Identify which cell holds the provided text, then report its (x, y) central coordinate. 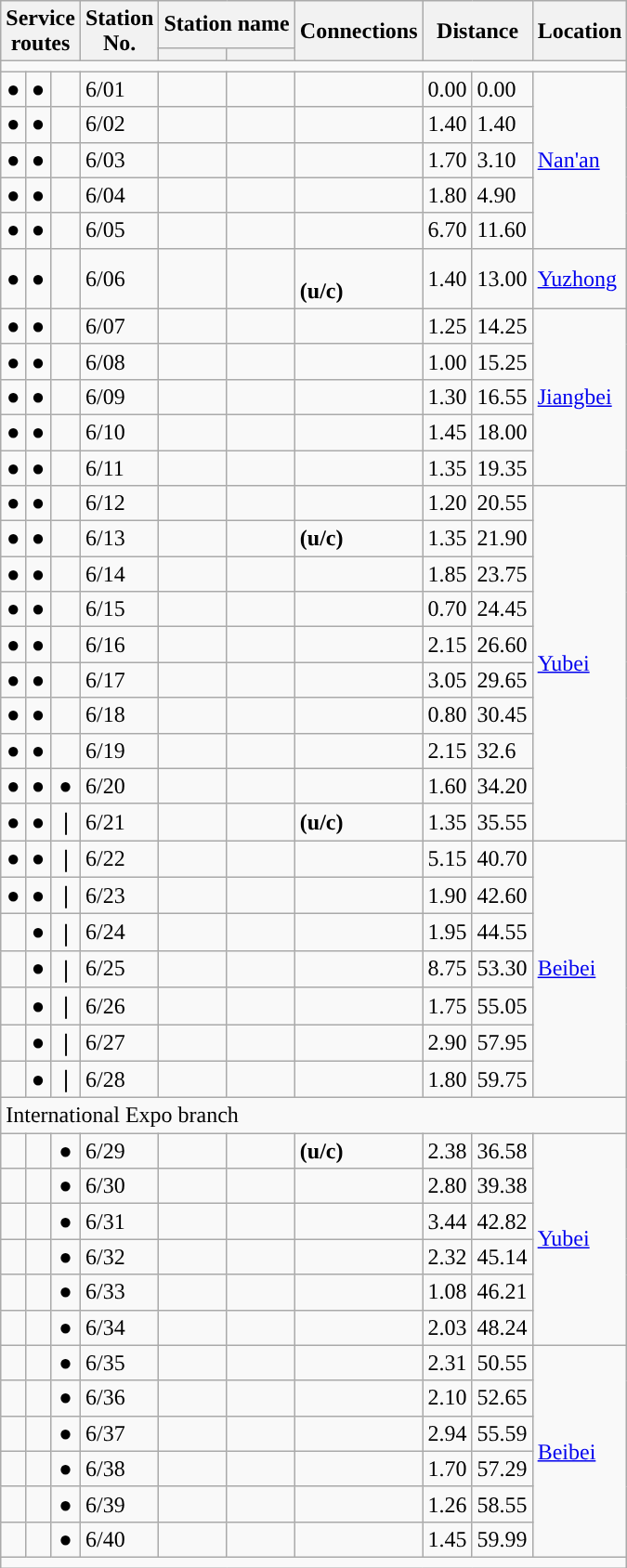
59.75 (502, 1079)
3.10 (502, 160)
1.60 (448, 786)
52.65 (502, 1398)
6/04 (119, 195)
Serviceroutes (41, 32)
44.55 (502, 933)
55.59 (502, 1433)
2.38 (448, 1151)
6/34 (119, 1327)
24.45 (502, 609)
6/03 (119, 160)
16.55 (502, 397)
2.94 (448, 1433)
6/21 (119, 822)
1.85 (448, 574)
42.60 (502, 895)
48.24 (502, 1327)
6/05 (119, 230)
32.6 (502, 751)
57.95 (502, 1042)
International Expo branch (314, 1116)
2.03 (448, 1327)
6/19 (119, 751)
59.99 (502, 1539)
6/39 (119, 1504)
42.82 (502, 1222)
53.30 (502, 969)
14.25 (502, 326)
3.44 (448, 1222)
29.65 (502, 680)
6/29 (119, 1151)
1.75 (448, 1006)
6/22 (119, 859)
13.00 (502, 279)
58.55 (502, 1504)
34.20 (502, 786)
1.25 (448, 326)
0.80 (448, 715)
StationNo. (119, 32)
Yuzhong (580, 279)
1.20 (448, 503)
4.90 (502, 195)
6/24 (119, 933)
6/12 (119, 503)
30.45 (502, 715)
6/40 (119, 1539)
20.55 (502, 503)
6/27 (119, 1042)
23.75 (502, 574)
6/17 (119, 680)
50.55 (502, 1363)
6/31 (119, 1222)
6/36 (119, 1398)
6/11 (119, 467)
5.15 (448, 859)
6/25 (119, 969)
6/01 (119, 89)
6/10 (119, 432)
18.00 (502, 432)
6/32 (119, 1257)
6/37 (119, 1433)
6/14 (119, 574)
1.26 (448, 1504)
6/30 (119, 1186)
6/13 (119, 539)
57.29 (502, 1469)
36.58 (502, 1151)
6/07 (119, 326)
35.55 (502, 822)
19.35 (502, 467)
6/33 (119, 1292)
6/38 (119, 1469)
6/15 (119, 609)
6/28 (119, 1079)
3.05 (448, 680)
39.38 (502, 1186)
6/02 (119, 124)
1.00 (448, 361)
Location (580, 32)
2.10 (448, 1398)
6.70 (448, 230)
1.90 (448, 895)
6/18 (119, 715)
Station name (227, 24)
2.31 (448, 1363)
6/09 (119, 397)
0.70 (448, 609)
1.08 (448, 1292)
40.70 (502, 859)
11.60 (502, 230)
1.95 (448, 933)
1.30 (448, 397)
45.14 (502, 1257)
21.90 (502, 539)
Nan'an (580, 160)
55.05 (502, 1006)
15.25 (502, 361)
26.60 (502, 645)
6/23 (119, 895)
46.21 (502, 1292)
Connections (359, 32)
6/35 (119, 1363)
2.90 (448, 1042)
Jiangbei (580, 397)
2.32 (448, 1257)
6/08 (119, 361)
6/26 (119, 1006)
6/06 (119, 279)
6/16 (119, 645)
Distance (477, 32)
2.80 (448, 1186)
6/20 (119, 786)
8.75 (448, 969)
